Extract the [X, Y] coordinate from the center of the cell holding the provided text.  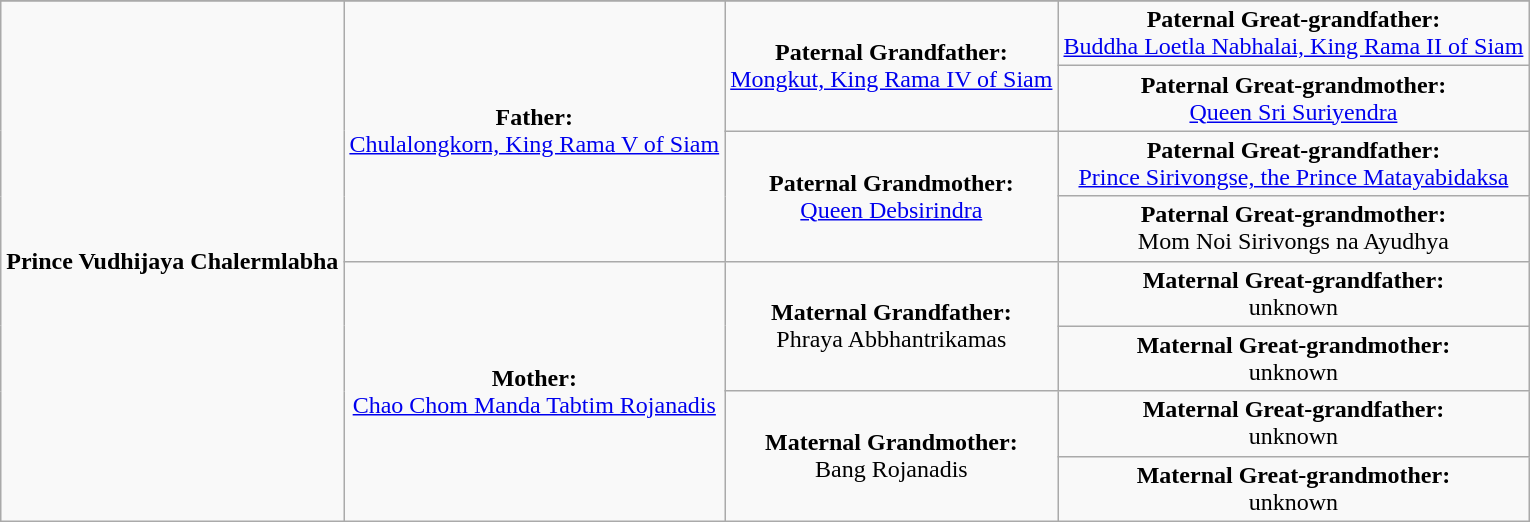
Paternal Grandfather:Mongkut, King Rama IV of Siam [892, 66]
Mother:Chao Chom Manda Tabtim Rojanadis [534, 391]
Paternal Great-grandmother:Mom Noi Sirivongs na Ayudhya [1294, 228]
Paternal Great-grandfather:Buddha Loetla Nabhalai, King Rama II of Siam [1294, 34]
Paternal Great-grandmother:Queen Sri Suriyendra [1294, 98]
Father:Chulalongkorn, King Rama V of Siam [534, 131]
Maternal Grandfather:Phraya Abbhantrikamas [892, 326]
Maternal Grandmother:Bang Rojanadis [892, 456]
Paternal Great-grandfather:Prince Sirivongse, the Prince Matayabidaksa [1294, 164]
Paternal Grandmother:Queen Debsirindra [892, 196]
Prince Vudhijaya Chalermlabha [172, 261]
